Capture the cell that displays the provided text and extract its [X, Y] central coordinate. 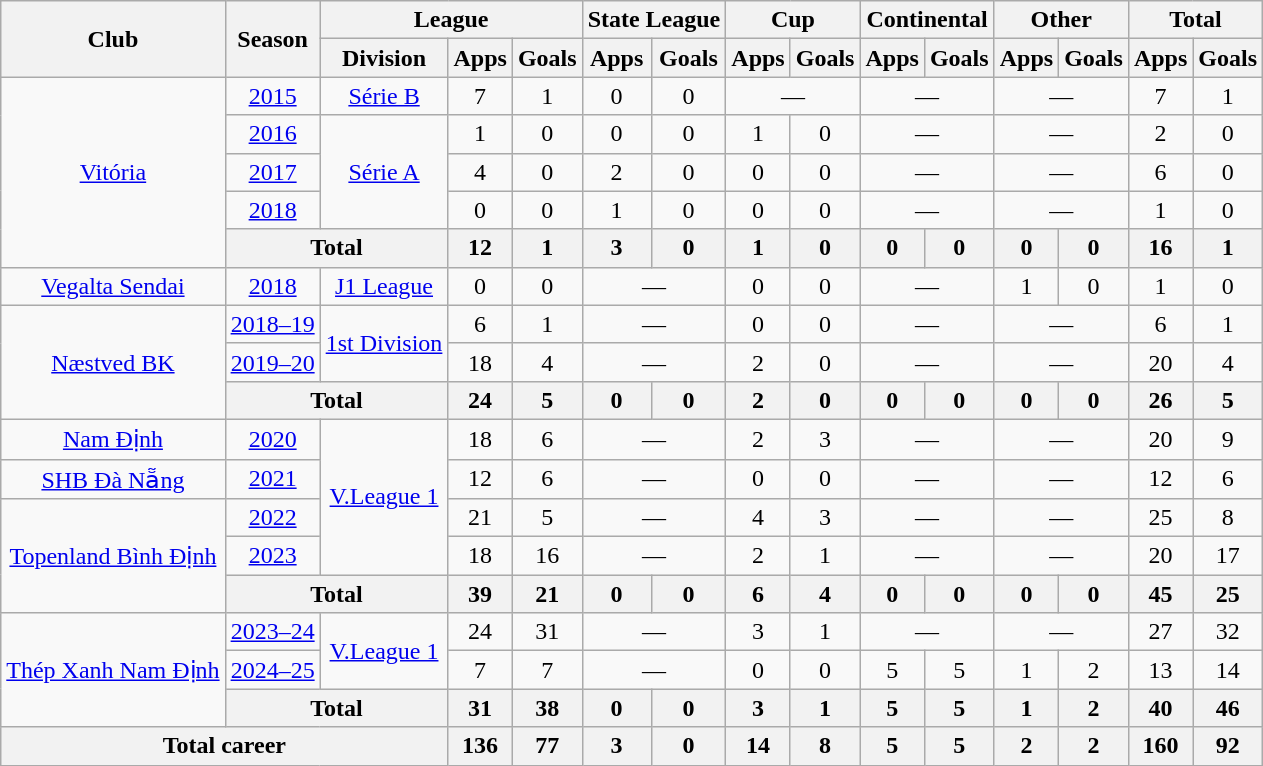
17 [1228, 556]
Division [384, 58]
Other [1061, 20]
J1 League [384, 286]
Topenland Bình Định [113, 556]
1st Division [384, 343]
Série B [384, 96]
136 [480, 746]
32 [1228, 632]
Nam Định [113, 439]
Continental [927, 20]
Cup [793, 20]
2018–19 [272, 324]
Vitória [113, 172]
40 [1160, 708]
77 [547, 746]
160 [1160, 746]
2017 [272, 172]
26 [1160, 400]
League [451, 20]
Vegalta Sendai [113, 286]
27 [1160, 632]
State League [654, 20]
2024–25 [272, 670]
39 [480, 594]
13 [1160, 670]
2021 [272, 479]
38 [547, 708]
45 [1160, 594]
2015 [272, 96]
Season [272, 39]
92 [1228, 746]
2019–20 [272, 362]
2023–24 [272, 632]
2020 [272, 439]
2023 [272, 556]
2022 [272, 518]
Club [113, 39]
46 [1228, 708]
Thép Xanh Nam Định [113, 670]
Næstved BK [113, 362]
9 [1228, 439]
Série A [384, 172]
SHB Đà Nẵng [113, 479]
Total career [224, 746]
2016 [272, 134]
